Detect which cell encompasses the target text, then output its [X, Y] center coordinate. 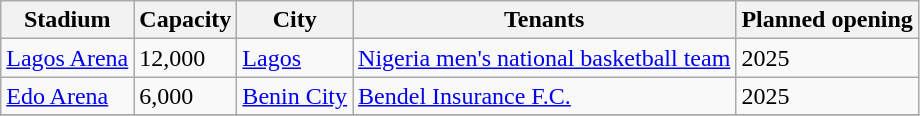
Capacity [186, 20]
6,000 [186, 96]
Tenants [544, 20]
Nigeria men's national basketball team [544, 58]
Benin City [295, 96]
Edo Arena [68, 96]
12,000 [186, 58]
Stadium [68, 20]
Bendel Insurance F.C. [544, 96]
Lagos Arena [68, 58]
City [295, 20]
Planned opening [827, 20]
Lagos [295, 58]
